Determine the (X, Y) coordinate at the center of the cell enclosing the given text.  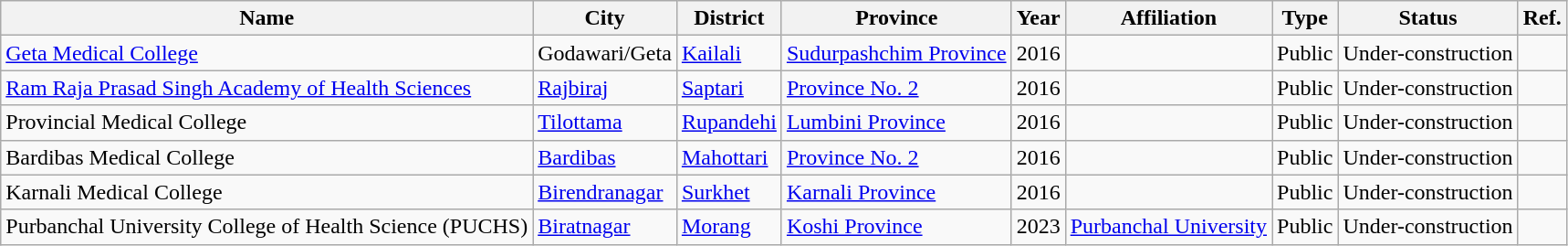
Karnali Medical College (267, 192)
Geta Medical College (267, 53)
Rupandehi (728, 123)
Ram Raja Prasad Singh Academy of Health Sciences (267, 88)
Lumbini Province (896, 123)
Kailali (728, 53)
Provincial Medical College (267, 123)
Sudurpashchim Province (896, 53)
Year (1039, 18)
Province (896, 18)
Purbanchal University College of Health Science (PUCHS) (267, 227)
Birendranagar (605, 192)
2023 (1039, 227)
Mahottari (728, 157)
Koshi Province (896, 227)
Status (1427, 18)
Name (267, 18)
Morang (728, 227)
Type (1305, 18)
Purbanchal University (1168, 227)
Affiliation (1168, 18)
Biratnagar (605, 227)
District (728, 18)
Bardibas Medical College (267, 157)
Tilottama (605, 123)
Karnali Province (896, 192)
Saptari (728, 88)
City (605, 18)
Rajbiraj (605, 88)
Surkhet (728, 192)
Ref. (1542, 18)
Godawari/Geta (605, 53)
Bardibas (605, 157)
